Locate the cell with the specified text and output its (X, Y) center coordinate. 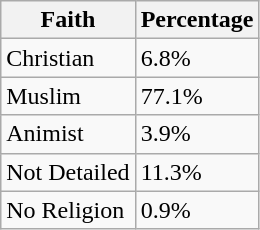
Animist (68, 134)
6.8% (197, 58)
No Religion (68, 210)
Not Detailed (68, 172)
3.9% (197, 134)
Muslim (68, 96)
Faith (68, 20)
Christian (68, 58)
Percentage (197, 20)
0.9% (197, 210)
77.1% (197, 96)
11.3% (197, 172)
